Output the (x, y) coordinate of the center of the cell containing the given text.  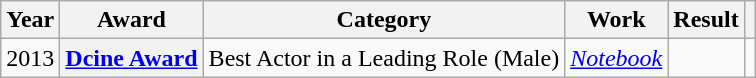
Dcine Award (132, 58)
Category (384, 20)
Award (132, 20)
2013 (30, 58)
Best Actor in a Leading Role (Male) (384, 58)
Year (30, 20)
Work (616, 20)
Notebook (616, 58)
Result (706, 20)
